Pinpoint the cell where the given text exists, returning its [X, Y] midpoint coordinate. 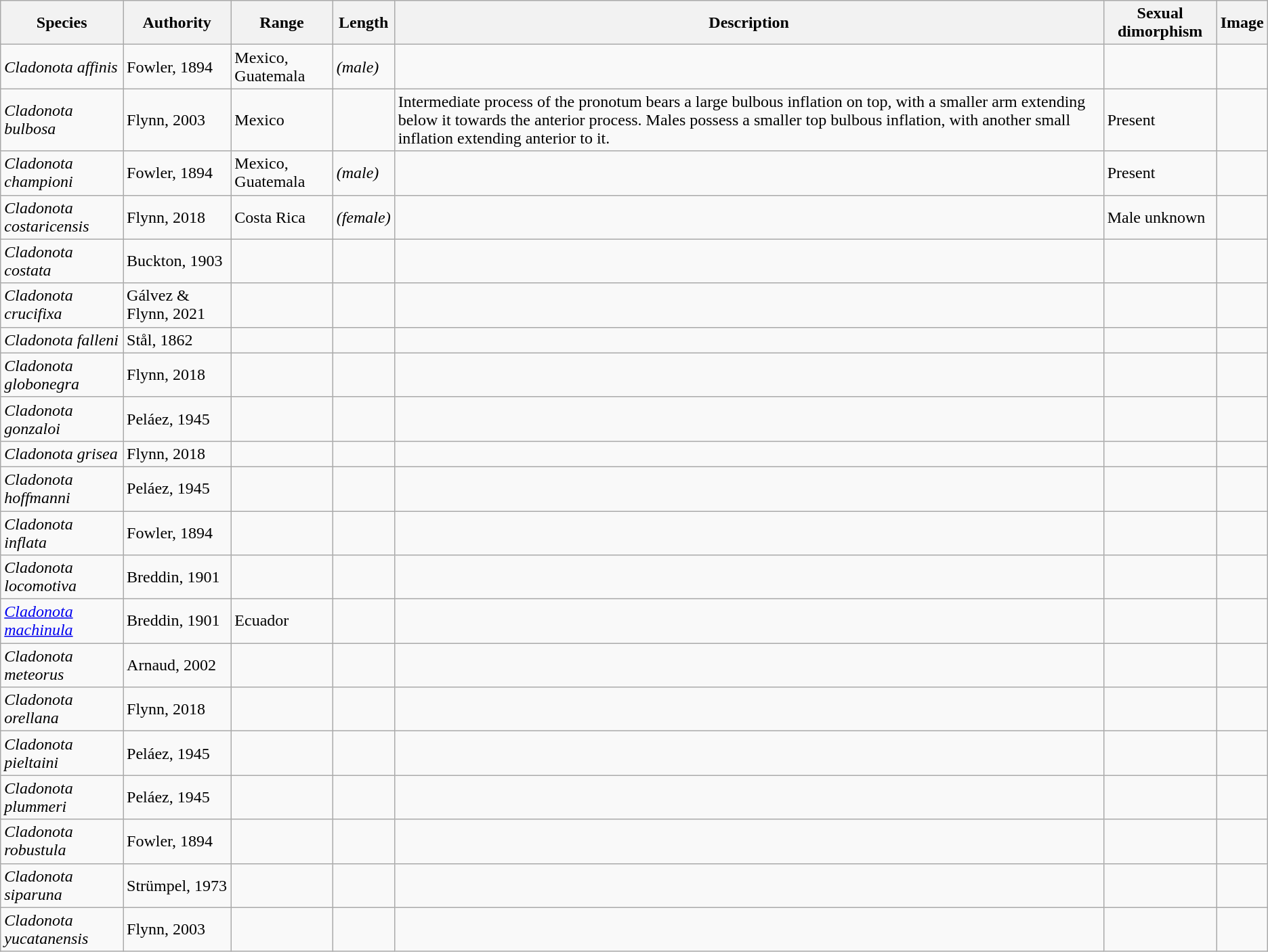
Image [1242, 23]
Cladonota costata [62, 261]
Cladonota costaricensis [62, 217]
Cladonota championi [62, 173]
Species [62, 23]
Cladonota crucifixa [62, 305]
Cladonota locomotiva [62, 577]
Cladonota machinula [62, 622]
Cladonota falleni [62, 340]
Cladonota siparuna [62, 886]
Length [363, 23]
Cladonota inflata [62, 532]
Range [282, 23]
Cladonota orellana [62, 710]
(female) [363, 217]
Description [749, 23]
Cladonota meteorus [62, 665]
Stål, 1862 [177, 340]
Cladonota bulbosa [62, 120]
Male unknown [1160, 217]
Gálvez & Flynn, 2021 [177, 305]
Cladonota robustula [62, 841]
Strümpel, 1973 [177, 886]
Cladonota yucatanensis [62, 929]
Cladonota pieltaini [62, 753]
Ecuador [282, 622]
Sexual dimorphism [1160, 23]
Costa Rica [282, 217]
Cladonota gonzaloi [62, 418]
Cladonota hoffmanni [62, 489]
Buckton, 1903 [177, 261]
Mexico [282, 120]
Cladonota grisea [62, 454]
Cladonota affinis [62, 66]
Authority [177, 23]
Cladonota globonegra [62, 375]
Arnaud, 2002 [177, 665]
Cladonota plummeri [62, 798]
